Find where the given text appears and provide that cell's center as [x, y] coordinate. 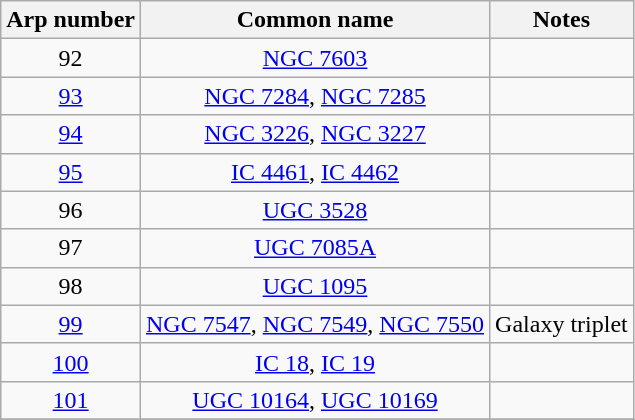
101 [71, 400]
Common name [314, 20]
Notes [562, 20]
UGC 10164, UGC 10169 [314, 400]
99 [71, 324]
95 [71, 172]
96 [71, 210]
IC 4461, IC 4462 [314, 172]
Arp number [71, 20]
92 [71, 58]
Galaxy triplet [562, 324]
98 [71, 286]
UGC 3528 [314, 210]
UGC 7085A [314, 248]
NGC 7547, NGC 7549, NGC 7550 [314, 324]
97 [71, 248]
NGC 7284, NGC 7285 [314, 96]
93 [71, 96]
NGC 7603 [314, 58]
100 [71, 362]
UGC 1095 [314, 286]
94 [71, 134]
IC 18, IC 19 [314, 362]
NGC 3226, NGC 3227 [314, 134]
